Find where the given text appears and provide that cell's center as [x, y] coordinate. 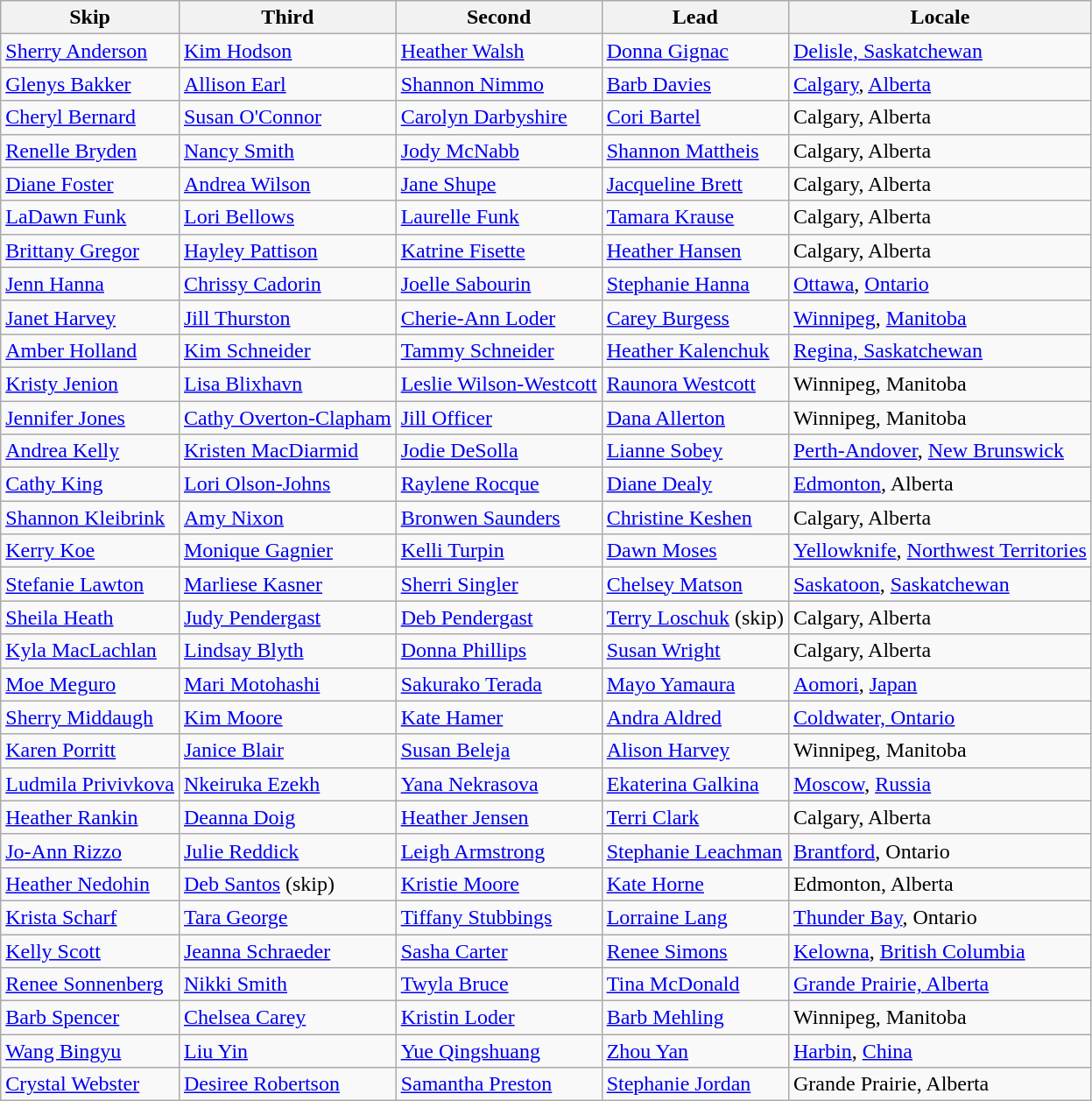
Second [499, 18]
Terry Loschuk (skip) [695, 618]
Wang Bingyu [90, 1051]
Laurelle Funk [499, 217]
Kyla MacLachlan [90, 651]
Jacqueline Brett [695, 184]
Heather Jensen [499, 817]
Andrea Wilson [287, 184]
Kerry Koe [90, 551]
Cathy Overton-Clapham [287, 418]
Barb Davies [695, 84]
Stephanie Leachman [695, 850]
Renee Simons [695, 950]
Susan O'Connor [287, 117]
Lindsay Blyth [287, 651]
Judy Pendergast [287, 618]
Monique Gagnier [287, 551]
Tammy Schneider [499, 350]
Jennifer Jones [90, 418]
Susan Beleja [499, 751]
Brantford, Ontario [940, 850]
Donna Gignac [695, 51]
Kim Schneider [287, 350]
Liu Yin [287, 1051]
Andra Aldred [695, 717]
Stephanie Hanna [695, 284]
Deb Pendergast [499, 618]
Skip [90, 18]
Perth-Andover, New Brunswick [940, 451]
Chelsey Matson [695, 584]
Cori Bartel [695, 117]
Donna Phillips [499, 651]
Twyla Bruce [499, 985]
Sherry Middaugh [90, 717]
Kristy Jenion [90, 384]
Delisle, Saskatchewan [940, 51]
Heather Kalenchuk [695, 350]
Kristen MacDiarmid [287, 451]
Heather Hansen [695, 251]
Yana Nekrasova [499, 784]
Jodie DeSolla [499, 451]
LaDawn Funk [90, 217]
Leslie Wilson-Westcott [499, 384]
Mayo Yamaura [695, 684]
Kristie Moore [499, 884]
Desiree Robertson [287, 1084]
Moe Meguro [90, 684]
Bronwen Saunders [499, 518]
Amber Holland [90, 350]
Cherie-Ann Loder [499, 317]
Samantha Preston [499, 1084]
Nikki Smith [287, 985]
Kelly Scott [90, 950]
Jill Thurston [287, 317]
Kristin Loder [499, 1018]
Allison Earl [287, 84]
Saskatoon, Saskatchewan [940, 584]
Yue Qingshuang [499, 1051]
Raunora Westcott [695, 384]
Locale [940, 18]
Glenys Bakker [90, 84]
Sherry Anderson [90, 51]
Cheryl Bernard [90, 117]
Zhou Yan [695, 1051]
Jane Shupe [499, 184]
Shannon Kleibrink [90, 518]
Sherri Singler [499, 584]
Ottawa, Ontario [940, 284]
Lisa Blixhavn [287, 384]
Nkeiruka Ezekh [287, 784]
Sasha Carter [499, 950]
Christine Keshen [695, 518]
Krista Scharf [90, 917]
Hayley Pattison [287, 251]
Cathy King [90, 484]
Mari Motohashi [287, 684]
Harbin, China [940, 1051]
Kate Hamer [499, 717]
Tamara Krause [695, 217]
Carey Burgess [695, 317]
Shannon Mattheis [695, 151]
Kate Horne [695, 884]
Carolyn Darbyshire [499, 117]
Deb Santos (skip) [287, 884]
Stefanie Lawton [90, 584]
Shannon Nimmo [499, 84]
Crystal Webster [90, 1084]
Thunder Bay, Ontario [940, 917]
Heather Walsh [499, 51]
Katrine Fisette [499, 251]
Regina, Saskatchewan [940, 350]
Heather Rankin [90, 817]
Jenn Hanna [90, 284]
Nancy Smith [287, 151]
Moscow, Russia [940, 784]
Kelowna, British Columbia [940, 950]
Julie Reddick [287, 850]
Ekaterina Galkina [695, 784]
Stephanie Jordan [695, 1084]
Leigh Armstrong [499, 850]
Karen Porritt [90, 751]
Diane Foster [90, 184]
Jill Officer [499, 418]
Ludmila Privivkova [90, 784]
Barb Spencer [90, 1018]
Coldwater, Ontario [940, 717]
Dana Allerton [695, 418]
Tara George [287, 917]
Third [287, 18]
Lead [695, 18]
Raylene Rocque [499, 484]
Jo-Ann Rizzo [90, 850]
Lorraine Lang [695, 917]
Kelli Turpin [499, 551]
Lianne Sobey [695, 451]
Alison Harvey [695, 751]
Janet Harvey [90, 317]
Marliese Kasner [287, 584]
Kim Moore [287, 717]
Joelle Sabourin [499, 284]
Tiffany Stubbings [499, 917]
Lori Olson-Johns [287, 484]
Chelsea Carey [287, 1018]
Renee Sonnenberg [90, 985]
Jeanna Schraeder [287, 950]
Andrea Kelly [90, 451]
Tina McDonald [695, 985]
Janice Blair [287, 751]
Susan Wright [695, 651]
Heather Nedohin [90, 884]
Deanna Doig [287, 817]
Aomori, Japan [940, 684]
Chrissy Cadorin [287, 284]
Sheila Heath [90, 618]
Yellowknife, Northwest Territories [940, 551]
Brittany Gregor [90, 251]
Renelle Bryden [90, 151]
Amy Nixon [287, 518]
Dawn Moses [695, 551]
Barb Mehling [695, 1018]
Diane Dealy [695, 484]
Lori Bellows [287, 217]
Terri Clark [695, 817]
Kim Hodson [287, 51]
Sakurako Terada [499, 684]
Jody McNabb [499, 151]
